Capture the cell that displays the provided text and extract its (X, Y) central coordinate. 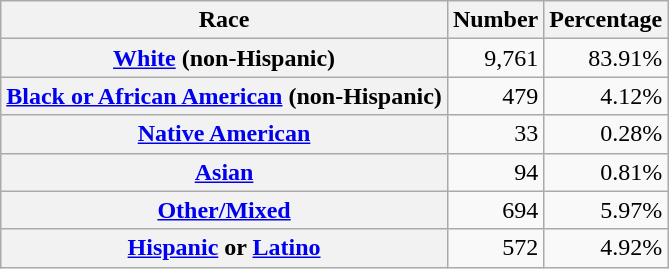
Asian (224, 172)
83.91% (606, 58)
Native American (224, 134)
Hispanic or Latino (224, 248)
5.97% (606, 210)
Race (224, 20)
0.81% (606, 172)
694 (495, 210)
4.12% (606, 96)
Black or African American (non-Hispanic) (224, 96)
Number (495, 20)
9,761 (495, 58)
479 (495, 96)
33 (495, 134)
4.92% (606, 248)
Percentage (606, 20)
White (non-Hispanic) (224, 58)
0.28% (606, 134)
Other/Mixed (224, 210)
94 (495, 172)
572 (495, 248)
